Search for the cell housing the specified text and yield its [X, Y] center coordinate. 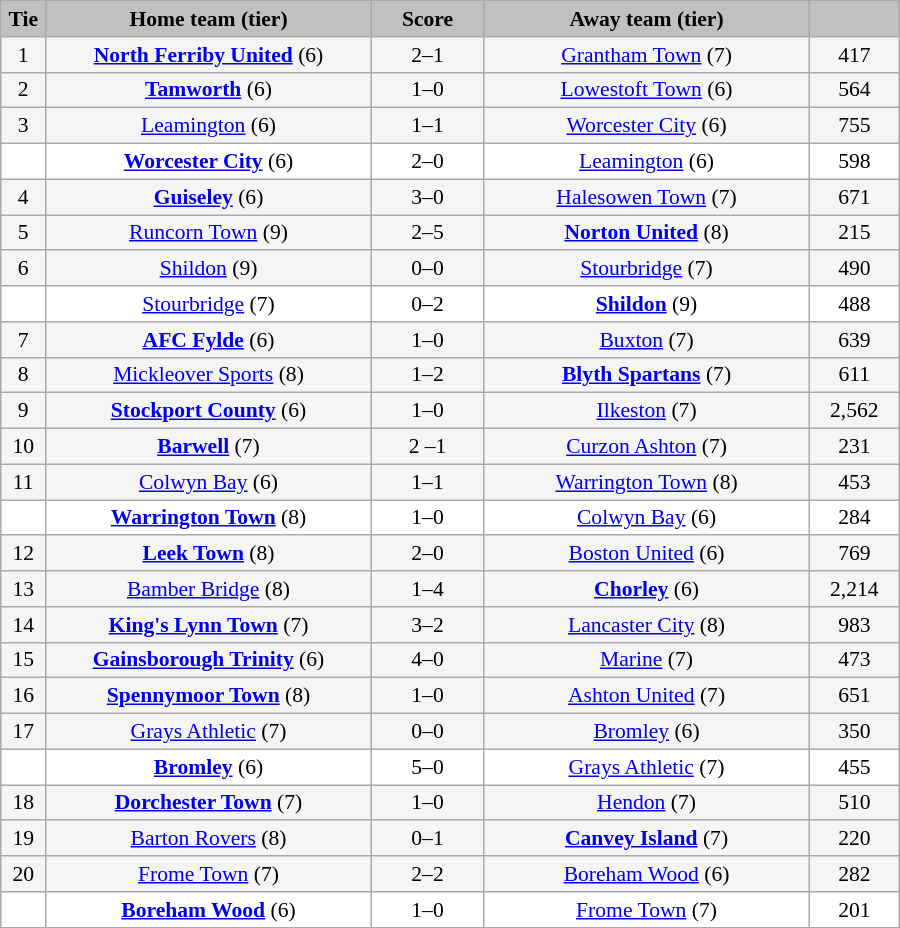
282 [854, 874]
6 [24, 269]
2,214 [854, 589]
Away team (tier) [647, 19]
201 [854, 910]
15 [24, 660]
639 [854, 340]
284 [854, 518]
7 [24, 340]
598 [854, 162]
Marine (7) [647, 660]
215 [854, 233]
3 [24, 126]
2,562 [854, 411]
Canvey Island (7) [647, 839]
1–4 [427, 589]
564 [854, 90]
Curzon Ashton (7) [647, 447]
4 [24, 197]
Home team (tier) [209, 19]
18 [24, 803]
Gainsborough Trinity (6) [209, 660]
Mickleover Sports (8) [209, 375]
AFC Fylde (6) [209, 340]
Chorley (6) [647, 589]
Norton United (8) [647, 233]
Barton Rovers (8) [209, 839]
King's Lynn Town (7) [209, 625]
1 [24, 55]
Halesowen Town (7) [647, 197]
Stockport County (6) [209, 411]
North Ferriby United (6) [209, 55]
Hendon (7) [647, 803]
12 [24, 554]
Ilkeston (7) [647, 411]
4–0 [427, 660]
Lancaster City (8) [647, 625]
Dorchester Town (7) [209, 803]
5 [24, 233]
220 [854, 839]
Blyth Spartans (7) [647, 375]
350 [854, 732]
2–5 [427, 233]
Guiseley (6) [209, 197]
Barwell (7) [209, 447]
2 –1 [427, 447]
13 [24, 589]
231 [854, 447]
Lowestoft Town (6) [647, 90]
17 [24, 732]
671 [854, 197]
0–2 [427, 304]
Leek Town (8) [209, 554]
11 [24, 482]
5–0 [427, 767]
453 [854, 482]
Boston United (6) [647, 554]
2–1 [427, 55]
14 [24, 625]
2–2 [427, 874]
473 [854, 660]
2 [24, 90]
19 [24, 839]
3–0 [427, 197]
488 [854, 304]
510 [854, 803]
Spennymoor Town (8) [209, 696]
611 [854, 375]
20 [24, 874]
Buxton (7) [647, 340]
455 [854, 767]
651 [854, 696]
755 [854, 126]
1–2 [427, 375]
Tamworth (6) [209, 90]
Score [427, 19]
490 [854, 269]
3–2 [427, 625]
983 [854, 625]
9 [24, 411]
Ashton United (7) [647, 696]
16 [24, 696]
8 [24, 375]
10 [24, 447]
769 [854, 554]
417 [854, 55]
Grantham Town (7) [647, 55]
0–1 [427, 839]
Runcorn Town (9) [209, 233]
Bamber Bridge (8) [209, 589]
Tie [24, 19]
